Detect which cell encompasses the target text, then output its (x, y) center coordinate. 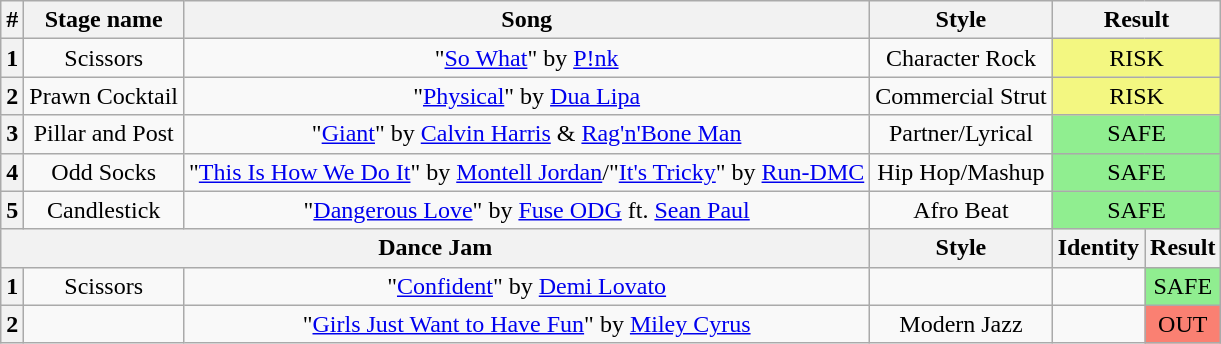
"Physical" by Dua Lipa (527, 96)
"Giant" by Calvin Harris & Rag'n'Bone Man (527, 134)
"This Is How We Do It" by Montell Jordan/"It's Tricky" by Run-DMC (527, 172)
"So What" by P!nk (527, 58)
"Dangerous Love" by Fuse ODG ft. Sean Paul (527, 210)
Stage name (104, 20)
5 (12, 210)
3 (12, 134)
OUT (1183, 324)
Hip Hop/Mashup (961, 172)
Identity (1098, 248)
Song (527, 20)
Odd Socks (104, 172)
4 (12, 172)
Modern Jazz (961, 324)
"Confident" by Demi Lovato (527, 286)
Dance Jam (436, 248)
Prawn Cocktail (104, 96)
# (12, 20)
Candlestick (104, 210)
Commercial Strut (961, 96)
Character Rock (961, 58)
Afro Beat (961, 210)
"Girls Just Want to Have Fun" by Miley Cyrus (527, 324)
Partner/Lyrical (961, 134)
Pillar and Post (104, 134)
